Search for the cell housing the specified text and yield its [x, y] center coordinate. 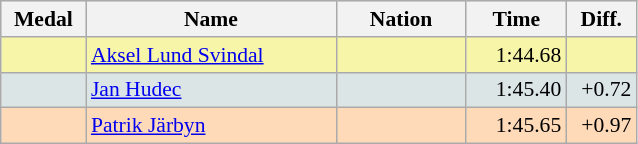
+0.72 [601, 90]
Medal [44, 19]
Jan Hudec [211, 90]
1:44.68 [516, 55]
+0.97 [601, 126]
Name [211, 19]
Nation [401, 19]
Time [516, 19]
Diff. [601, 19]
1:45.65 [516, 126]
1:45.40 [516, 90]
Aksel Lund Svindal [211, 55]
Patrik Järbyn [211, 126]
